Find where the given text appears and provide that cell's center as (x, y) coordinate. 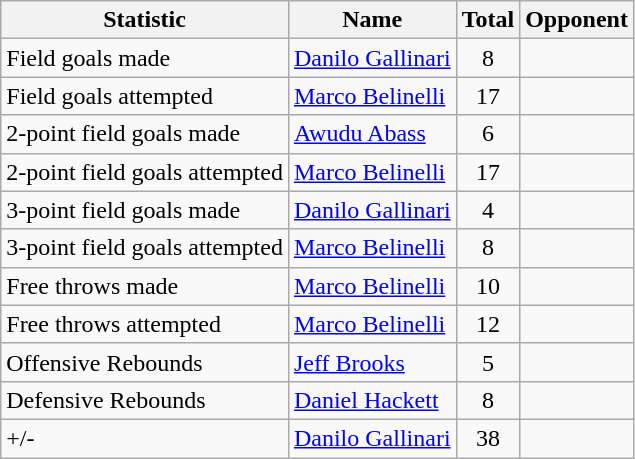
Offensive Rebounds (145, 362)
Free throws attempted (145, 324)
Awudu Abass (372, 134)
Defensive Rebounds (145, 400)
Jeff Brooks (372, 362)
3-point field goals made (145, 210)
5 (488, 362)
Field goals made (145, 58)
2-point field goals attempted (145, 172)
Daniel Hackett (372, 400)
Free throws made (145, 286)
6 (488, 134)
+/- (145, 438)
2-point field goals made (145, 134)
4 (488, 210)
Name (372, 20)
Total (488, 20)
Field goals attempted (145, 96)
Statistic (145, 20)
12 (488, 324)
38 (488, 438)
10 (488, 286)
3-point field goals attempted (145, 248)
Opponent (577, 20)
